Identify which cell holds the provided text, then report its (X, Y) central coordinate. 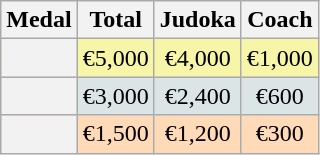
€1,200 (198, 134)
€4,000 (198, 58)
Total (116, 20)
€1,500 (116, 134)
€5,000 (116, 58)
€300 (280, 134)
€3,000 (116, 96)
Medal (39, 20)
€2,400 (198, 96)
€600 (280, 96)
Judoka (198, 20)
Coach (280, 20)
€1,000 (280, 58)
